For the text-containing cell, return its midpoint in [X, Y] coordinate format. 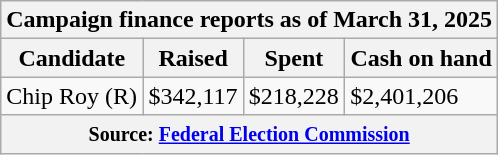
$342,117 [193, 96]
Spent [294, 58]
Source: Federal Election Commission [250, 134]
Candidate [72, 58]
Raised [193, 58]
$2,401,206 [422, 96]
Cash on hand [422, 58]
$218,228 [294, 96]
Chip Roy (R) [72, 96]
Campaign finance reports as of March 31, 2025 [250, 20]
